Scan for the cell matching the given text and deliver its (X, Y) coordinate at center. 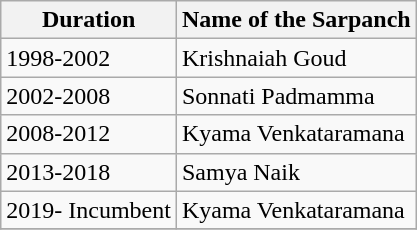
1998-2002 (89, 58)
2013-2018 (89, 172)
Duration (89, 20)
Krishnaiah Goud (296, 58)
2002-2008 (89, 96)
2008-2012 (89, 134)
2019- Incumbent (89, 210)
Samya Naik (296, 172)
Name of the Sarpanch (296, 20)
Sonnati Padmamma (296, 96)
